Detect which cell encompasses the target text, then output its [x, y] center coordinate. 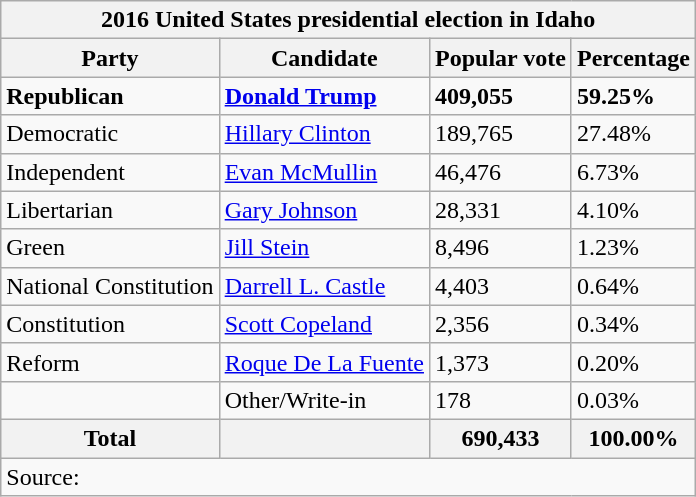
Hillary Clinton [324, 134]
Donald Trump [324, 96]
2,356 [500, 324]
Candidate [324, 58]
Total [110, 438]
Darrell L. Castle [324, 286]
Source: [348, 477]
Reform [110, 362]
8,496 [500, 248]
1.23% [633, 248]
4,403 [500, 286]
0.20% [633, 362]
Popular vote [500, 58]
409,055 [500, 96]
Democratic [110, 134]
2016 United States presidential election in Idaho [348, 20]
100.00% [633, 438]
690,433 [500, 438]
National Constitution [110, 286]
Republican [110, 96]
Gary Johnson [324, 210]
27.48% [633, 134]
0.34% [633, 324]
Roque De La Fuente [324, 362]
Evan McMullin [324, 172]
Green [110, 248]
6.73% [633, 172]
4.10% [633, 210]
Percentage [633, 58]
Constitution [110, 324]
178 [500, 400]
Party [110, 58]
28,331 [500, 210]
Other/Write-in [324, 400]
Scott Copeland [324, 324]
1,373 [500, 362]
59.25% [633, 96]
0.03% [633, 400]
0.64% [633, 286]
189,765 [500, 134]
46,476 [500, 172]
Independent [110, 172]
Libertarian [110, 210]
Jill Stein [324, 248]
